From the cell containing the given text, extract its center point as (x, y) coordinate. 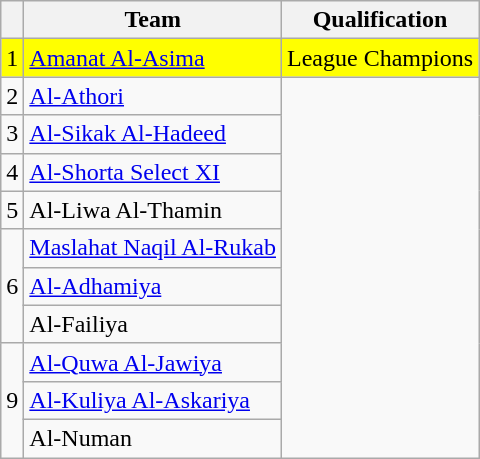
3 (12, 134)
Al-Failiya (153, 324)
2 (12, 96)
5 (12, 210)
9 (12, 400)
Al-Shorta Select XI (153, 172)
Qualification (380, 20)
League Champions (380, 58)
Maslahat Naqil Al-Rukab (153, 248)
4 (12, 172)
Al-Liwa Al-Thamin (153, 210)
Al-Adhamiya (153, 286)
Team (153, 20)
Al-Quwa Al-Jawiya (153, 362)
Al-Sikak Al-Hadeed (153, 134)
Al-Athori (153, 96)
1 (12, 58)
Al-Kuliya Al-Askariya (153, 400)
Al-Numan (153, 438)
Amanat Al-Asima (153, 58)
6 (12, 286)
